Provide the [X, Y] coordinate of the cell's center where the given text is located.  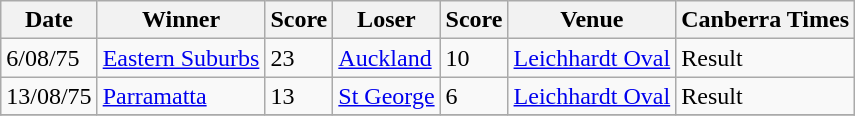
Auckland [386, 58]
Venue [592, 20]
6 [474, 96]
Canberra Times [766, 20]
13 [299, 96]
6/08/75 [49, 58]
10 [474, 58]
Eastern Suburbs [181, 58]
13/08/75 [49, 96]
Loser [386, 20]
Winner [181, 20]
St George [386, 96]
Date [49, 20]
Parramatta [181, 96]
23 [299, 58]
